Return the [X, Y] coordinate for the center point of the cell that contains the specified text.  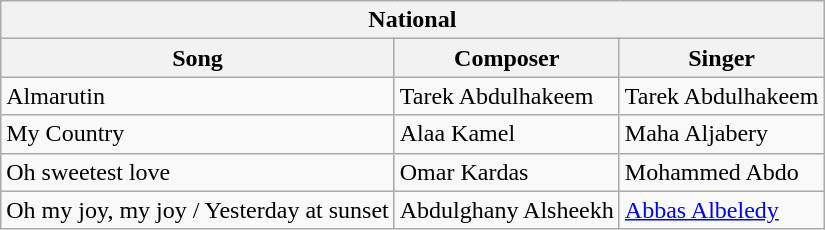
Song [198, 58]
National [412, 20]
Abdulghany Alsheekh [506, 210]
Maha Aljabery [722, 134]
Oh sweetest love [198, 172]
Alaa Kamel [506, 134]
Omar Kardas [506, 172]
Almarutin [198, 96]
Oh my joy, my joy / Yesterday at sunset [198, 210]
Composer [506, 58]
Singer [722, 58]
Mohammed Abdo [722, 172]
My Country [198, 134]
Abbas Albeledy [722, 210]
